From the cell containing the given text, extract its center point as [X, Y] coordinate. 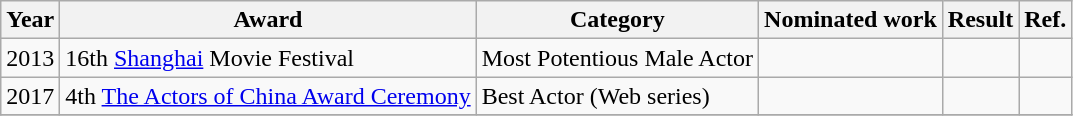
2017 [30, 96]
Category [617, 20]
Most Potentious Male Actor [617, 58]
16th Shanghai Movie Festival [268, 58]
Best Actor (Web series) [617, 96]
Result [980, 20]
Ref. [1046, 20]
Year [30, 20]
4th The Actors of China Award Ceremony [268, 96]
2013 [30, 58]
Award [268, 20]
Nominated work [851, 20]
